Pinpoint the cell where the given text exists, returning its [x, y] midpoint coordinate. 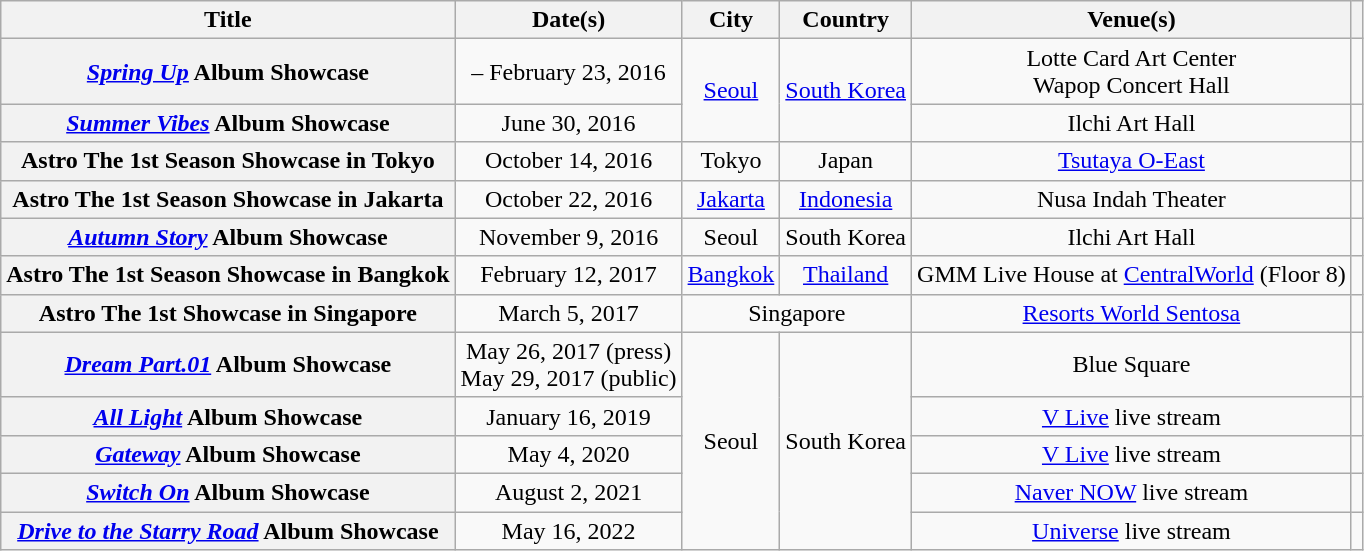
Blue Square [1132, 364]
Thailand [846, 275]
Lotte Card Art CenterWapop Concert Hall [1132, 72]
June 30, 2016 [568, 123]
October 22, 2016 [568, 199]
Resorts World Sentosa [1132, 313]
Gateway Album Showcase [228, 454]
Date(s) [568, 20]
Universe live stream [1132, 531]
February 12, 2017 [568, 275]
– February 23, 2016 [568, 72]
Dream Part.01 Album Showcase [228, 364]
May 16, 2022 [568, 531]
Venue(s) [1132, 20]
Autumn Story Album Showcase [228, 237]
Jakarta [731, 199]
Astro The 1st Season Showcase in Bangkok [228, 275]
Astro The 1st Season Showcase in Tokyo [228, 161]
Spring Up Album Showcase [228, 72]
City [731, 20]
January 16, 2019 [568, 416]
GMM Live House at CentralWorld (Floor 8) [1132, 275]
Tsutaya O-East [1132, 161]
Nusa Indah Theater [1132, 199]
Country [846, 20]
May 26, 2017 (press)May 29, 2017 (public) [568, 364]
All Light Album Showcase [228, 416]
Singapore [796, 313]
October 14, 2016 [568, 161]
May 4, 2020 [568, 454]
Summer Vibes Album Showcase [228, 123]
November 9, 2016 [568, 237]
Tokyo [731, 161]
Japan [846, 161]
Switch On Album Showcase [228, 492]
August 2, 2021 [568, 492]
Indonesia [846, 199]
Astro The 1st Season Showcase in Jakarta [228, 199]
Naver NOW live stream [1132, 492]
Drive to the Starry Road Album Showcase [228, 531]
Title [228, 20]
Bangkok [731, 275]
Astro The 1st Showcase in Singapore [228, 313]
March 5, 2017 [568, 313]
